Capture the cell that displays the provided text and extract its [X, Y] central coordinate. 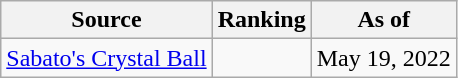
Source [106, 20]
Ranking [262, 20]
As of [384, 20]
May 19, 2022 [384, 58]
Sabato's Crystal Ball [106, 58]
